From the cell containing the given text, extract its center point as (X, Y) coordinate. 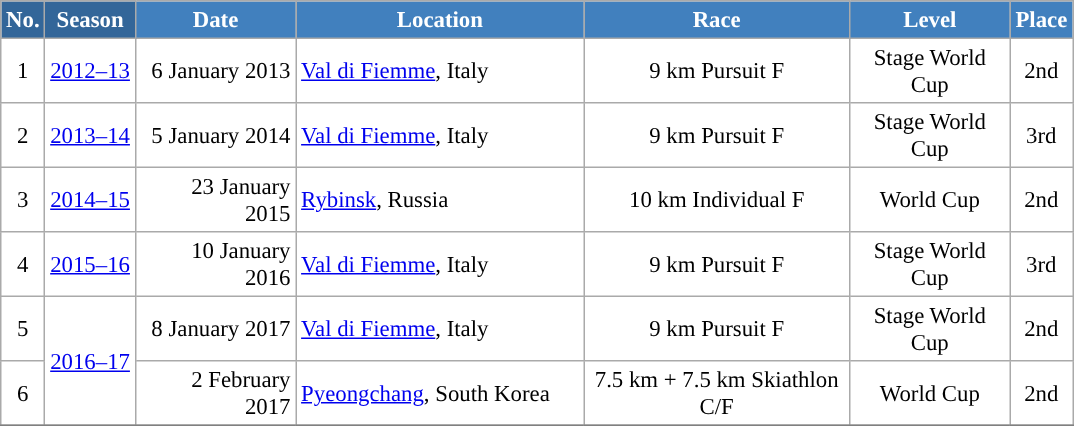
Place (1041, 20)
2014–15 (90, 200)
No. (23, 20)
2015–16 (90, 264)
2016–17 (90, 362)
10 km Individual F (717, 200)
2013–14 (90, 136)
2012–13 (90, 72)
2 (23, 136)
Date (216, 20)
Level (930, 20)
6 January 2013 (216, 72)
8 January 2017 (216, 330)
10 January 2016 (216, 264)
Rybinsk, Russia (440, 200)
5 (23, 330)
World Cup (930, 200)
Location (440, 20)
23 January 2015 (216, 200)
3 (23, 200)
5 January 2014 (216, 136)
Season (90, 20)
4 (23, 264)
1 (23, 72)
Race (717, 20)
